For the text-containing cell, return its midpoint in [x, y] coordinate format. 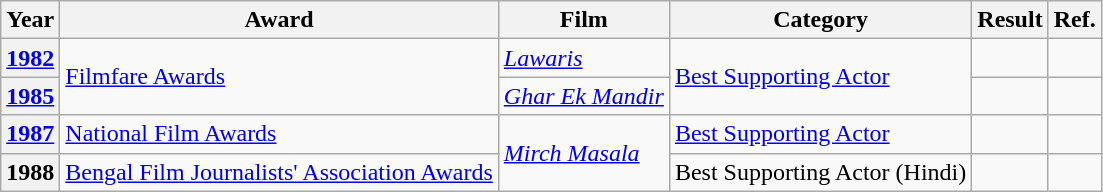
1987 [30, 134]
Year [30, 20]
Ref. [1074, 20]
Result [1010, 20]
Category [820, 20]
1988 [30, 172]
1982 [30, 58]
Ghar Ek Mandir [584, 96]
Mirch Masala [584, 153]
Lawaris [584, 58]
National Film Awards [280, 134]
Award [280, 20]
1985 [30, 96]
Filmfare Awards [280, 77]
Bengal Film Journalists' Association Awards [280, 172]
Best Supporting Actor (Hindi) [820, 172]
Film [584, 20]
